Scan for the cell matching the given text and deliver its (x, y) coordinate at center. 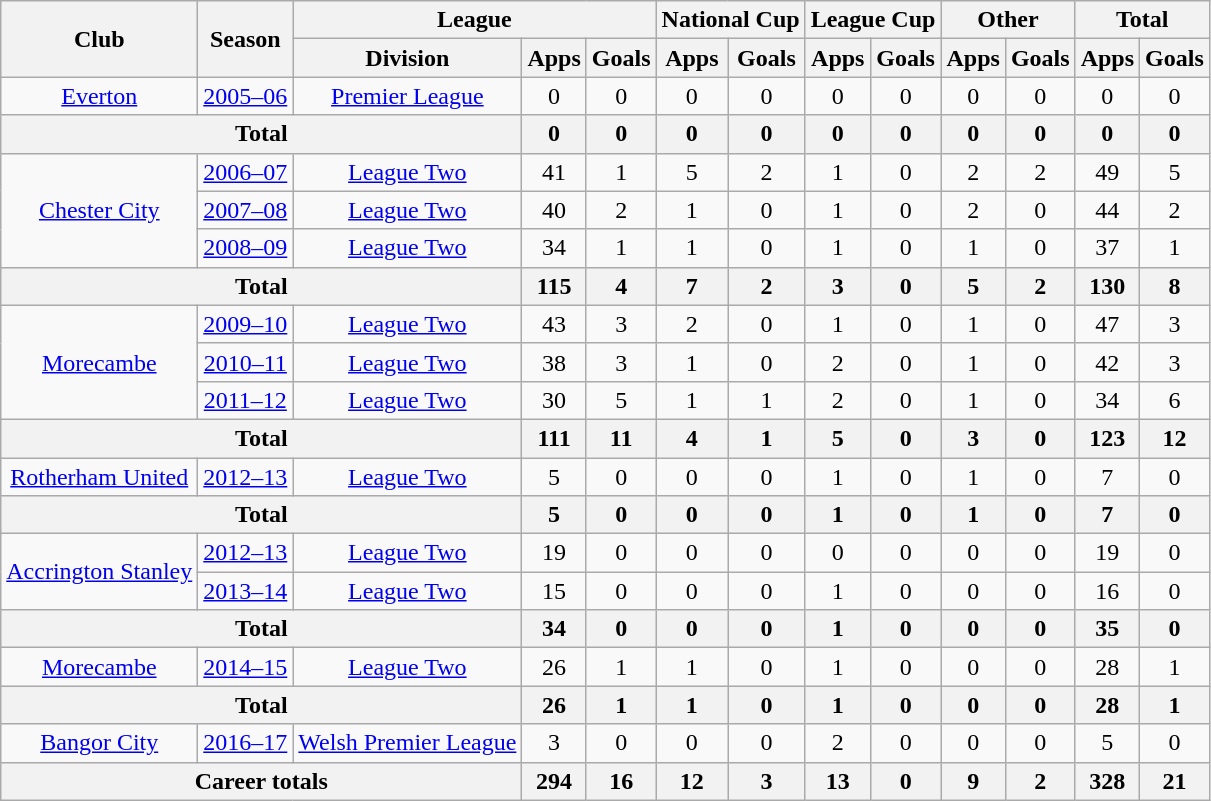
Everton (100, 96)
Rotherham United (100, 477)
2011–12 (246, 400)
15 (554, 591)
2013–14 (246, 591)
123 (1107, 438)
Other (1008, 20)
40 (554, 210)
41 (554, 172)
League (474, 20)
115 (554, 286)
2016–17 (246, 743)
2008–09 (246, 248)
30 (554, 400)
8 (1175, 286)
Chester City (100, 210)
130 (1107, 286)
League Cup (873, 20)
2006–07 (246, 172)
Bangor City (100, 743)
2014–15 (246, 667)
Club (100, 39)
47 (1107, 324)
294 (554, 781)
Welsh Premier League (408, 743)
National Cup (730, 20)
9 (973, 781)
38 (554, 362)
Division (408, 58)
44 (1107, 210)
Season (246, 39)
328 (1107, 781)
11 (621, 438)
2005–06 (246, 96)
13 (838, 781)
2007–08 (246, 210)
Accrington Stanley (100, 572)
37 (1107, 248)
Premier League (408, 96)
111 (554, 438)
43 (554, 324)
42 (1107, 362)
Career totals (262, 781)
49 (1107, 172)
2010–11 (246, 362)
35 (1107, 629)
6 (1175, 400)
2009–10 (246, 324)
21 (1175, 781)
